Scan for the cell matching the given text and deliver its [X, Y] coordinate at center. 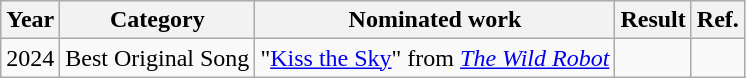
Nominated work [435, 20]
Category [158, 20]
Result [653, 20]
2024 [30, 58]
Ref. [718, 20]
"Kiss the Sky" from The Wild Robot [435, 58]
Best Original Song [158, 58]
Year [30, 20]
